From the cell containing the given text, extract its center point as [X, Y] coordinate. 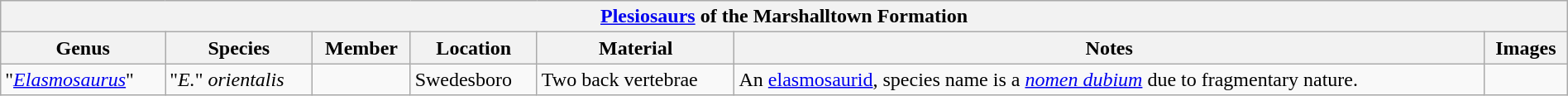
"Elasmosaurus" [83, 79]
Member [361, 48]
Swedesboro [473, 79]
Notes [1109, 48]
Species [239, 48]
Plesiosaurs of the Marshalltown Formation [784, 17]
Material [635, 48]
"E." orientalis [239, 79]
Location [473, 48]
An elasmosaurid, species name is a nomen dubium due to fragmentary nature. [1109, 79]
Genus [83, 48]
Two back vertebrae [635, 79]
Images [1525, 48]
